Scan for the cell matching the given text and deliver its (x, y) coordinate at center. 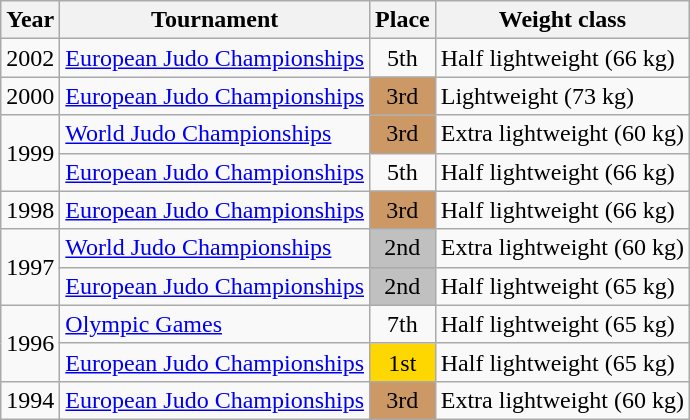
Place (403, 20)
Tournament (215, 20)
Lightweight (73 kg) (562, 96)
7th (403, 324)
1996 (30, 343)
1994 (30, 400)
2002 (30, 58)
Year (30, 20)
1999 (30, 153)
Olympic Games (215, 324)
1st (403, 362)
Weight class (562, 20)
2000 (30, 96)
1997 (30, 267)
1998 (30, 210)
